For the text-containing cell, return its midpoint in (X, Y) coordinate format. 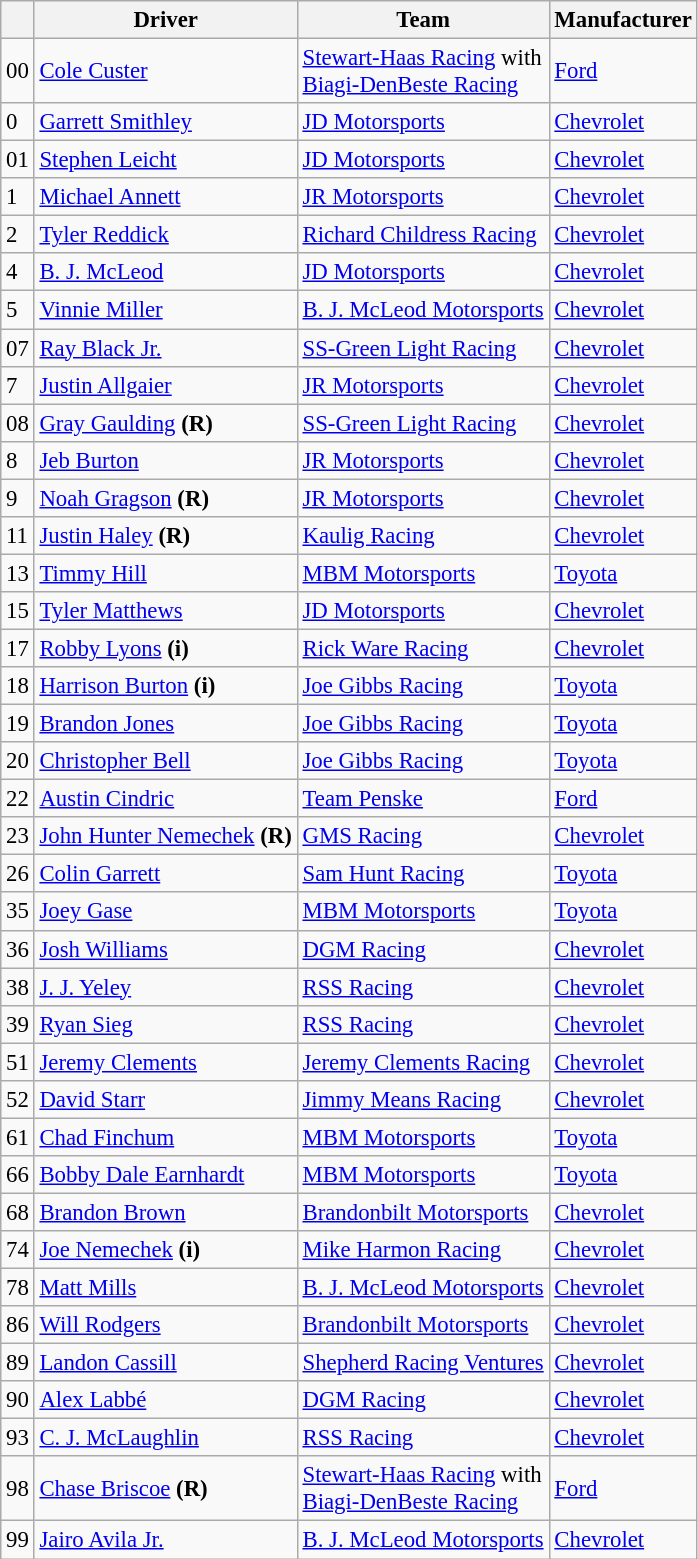
35 (18, 912)
Richard Childress Racing (423, 235)
Christopher Bell (166, 761)
Matt Mills (166, 1288)
Robby Lyons (i) (166, 648)
18 (18, 686)
Will Rodgers (166, 1325)
68 (18, 1212)
Gray Gaulding (R) (166, 423)
Chase Briscoe (R) (166, 1488)
Team (423, 20)
00 (18, 72)
Alex Labbé (166, 1400)
Ryan Sieg (166, 1024)
4 (18, 273)
15 (18, 611)
Jeb Burton (166, 460)
Rick Ware Racing (423, 648)
Stephen Leicht (166, 160)
Sam Hunt Racing (423, 874)
Chad Finchum (166, 1137)
Bobby Dale Earnhardt (166, 1175)
Cole Custer (166, 72)
B. J. McLeod (166, 273)
John Hunter Nemechek (R) (166, 836)
90 (18, 1400)
8 (18, 460)
Landon Cassill (166, 1363)
Harrison Burton (i) (166, 686)
Brandon Brown (166, 1212)
Manufacturer (623, 20)
Tyler Reddick (166, 235)
2 (18, 235)
Austin Cindric (166, 799)
51 (18, 1062)
Josh Williams (166, 949)
20 (18, 761)
52 (18, 1100)
Brandon Jones (166, 724)
Jeremy Clements Racing (423, 1062)
Team Penske (423, 799)
1 (18, 197)
01 (18, 160)
C. J. McLaughlin (166, 1438)
Jairo Avila Jr. (166, 1540)
86 (18, 1325)
Colin Garrett (166, 874)
Justin Haley (R) (166, 536)
Jimmy Means Racing (423, 1100)
Justin Allgaier (166, 385)
78 (18, 1288)
99 (18, 1540)
7 (18, 385)
GMS Racing (423, 836)
08 (18, 423)
J. J. Yeley (166, 987)
07 (18, 348)
61 (18, 1137)
22 (18, 799)
Garrett Smithley (166, 122)
74 (18, 1250)
Noah Gragson (R) (166, 498)
Mike Harmon Racing (423, 1250)
Kaulig Racing (423, 536)
Vinnie Miller (166, 310)
Timmy Hill (166, 573)
13 (18, 573)
Tyler Matthews (166, 611)
9 (18, 498)
11 (18, 536)
98 (18, 1488)
5 (18, 310)
17 (18, 648)
39 (18, 1024)
Jeremy Clements (166, 1062)
Shepherd Racing Ventures (423, 1363)
89 (18, 1363)
Joey Gase (166, 912)
Michael Annett (166, 197)
Joe Nemechek (i) (166, 1250)
26 (18, 874)
Ray Black Jr. (166, 348)
36 (18, 949)
93 (18, 1438)
19 (18, 724)
David Starr (166, 1100)
66 (18, 1175)
38 (18, 987)
0 (18, 122)
Driver (166, 20)
23 (18, 836)
